Return the (X, Y) coordinate for the center point of the cell that contains the specified text.  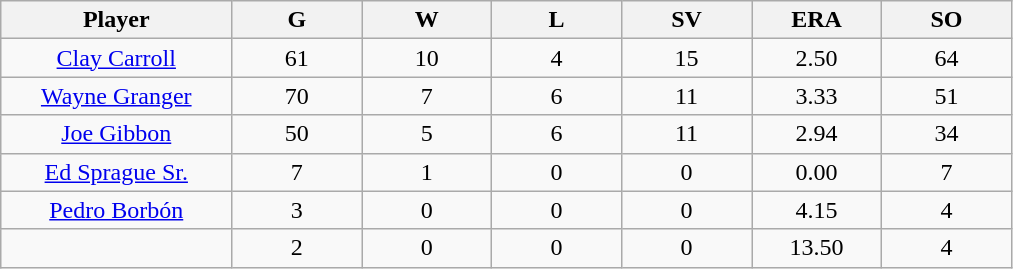
Pedro Borbón (116, 210)
13.50 (817, 248)
Ed Sprague Sr. (116, 172)
64 (946, 58)
SV (687, 20)
Clay Carroll (116, 58)
G (297, 20)
2.50 (817, 58)
3.33 (817, 96)
SO (946, 20)
34 (946, 134)
2 (297, 248)
Player (116, 20)
3 (297, 210)
1 (427, 172)
61 (297, 58)
51 (946, 96)
0.00 (817, 172)
2.94 (817, 134)
5 (427, 134)
4.15 (817, 210)
Joe Gibbon (116, 134)
15 (687, 58)
10 (427, 58)
50 (297, 134)
ERA (817, 20)
L (557, 20)
70 (297, 96)
W (427, 20)
Wayne Granger (116, 96)
